Scan for the cell matching the given text and deliver its [x, y] coordinate at center. 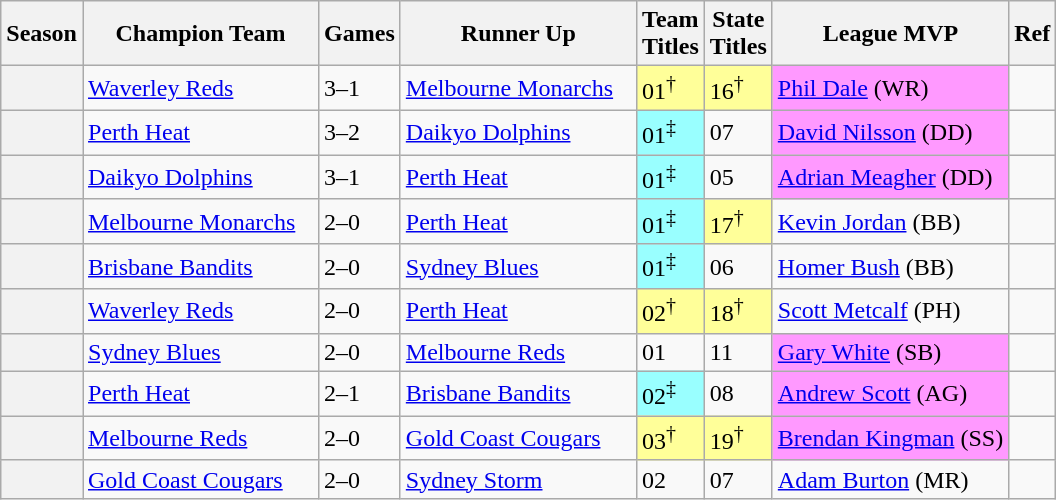
01 [670, 352]
Games [360, 34]
Ref [1032, 34]
17† [738, 222]
StateTitles [738, 34]
David Nilsson (DD) [890, 132]
01† [670, 88]
Homer Bush (BB) [890, 266]
08 [738, 394]
Adam Burton (MR) [890, 479]
Andrew Scott (AG) [890, 394]
Brendan Kingman (SS) [890, 438]
02† [670, 312]
2–1 [360, 394]
16† [738, 88]
TeamTitles [670, 34]
Runner Up [518, 34]
Champion Team [200, 34]
02‡ [670, 394]
11 [738, 352]
18† [738, 312]
Scott Metcalf (PH) [890, 312]
Kevin Jordan (BB) [890, 222]
Sydney Storm [518, 479]
19† [738, 438]
Phil Dale (WR) [890, 88]
Season [42, 34]
Adrian Meagher (DD) [890, 178]
05 [738, 178]
03† [670, 438]
06 [738, 266]
League MVP [890, 34]
02 [670, 479]
Gary White (SB) [890, 352]
3–2 [360, 132]
